Return the (x, y) coordinate for the center point of the cell that contains the specified text.  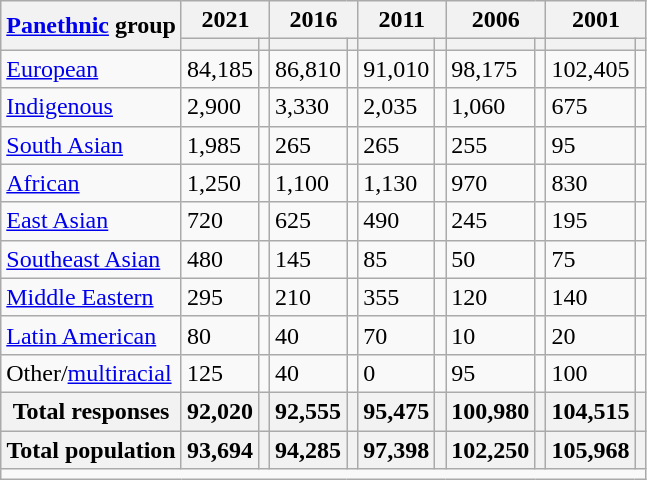
145 (308, 259)
European (92, 69)
98,175 (490, 69)
120 (490, 297)
94,285 (308, 449)
625 (308, 221)
Middle Eastern (92, 297)
2,900 (220, 107)
0 (396, 373)
104,515 (590, 411)
295 (220, 297)
20 (590, 335)
Total responses (92, 411)
1,250 (220, 183)
355 (396, 297)
100,980 (490, 411)
97,398 (396, 449)
1,100 (308, 183)
Southeast Asian (92, 259)
African (92, 183)
255 (490, 145)
91,010 (396, 69)
720 (220, 221)
2001 (596, 20)
1,060 (490, 107)
Indigenous (92, 107)
84,185 (220, 69)
85 (396, 259)
92,555 (308, 411)
490 (396, 221)
125 (220, 373)
830 (590, 183)
South Asian (92, 145)
Total population (92, 449)
2006 (496, 20)
Latin American (92, 335)
100 (590, 373)
95,475 (396, 411)
195 (590, 221)
75 (590, 259)
2021 (225, 20)
Panethnic group (92, 26)
105,968 (590, 449)
210 (308, 297)
70 (396, 335)
2016 (314, 20)
245 (490, 221)
10 (490, 335)
80 (220, 335)
Other/multiracial (92, 373)
3,330 (308, 107)
102,405 (590, 69)
East Asian (92, 221)
92,020 (220, 411)
970 (490, 183)
2,035 (396, 107)
1,985 (220, 145)
50 (490, 259)
480 (220, 259)
2011 (402, 20)
140 (590, 297)
1,130 (396, 183)
93,694 (220, 449)
86,810 (308, 69)
675 (590, 107)
102,250 (490, 449)
